Return [X, Y] of the center of cell containing provided text 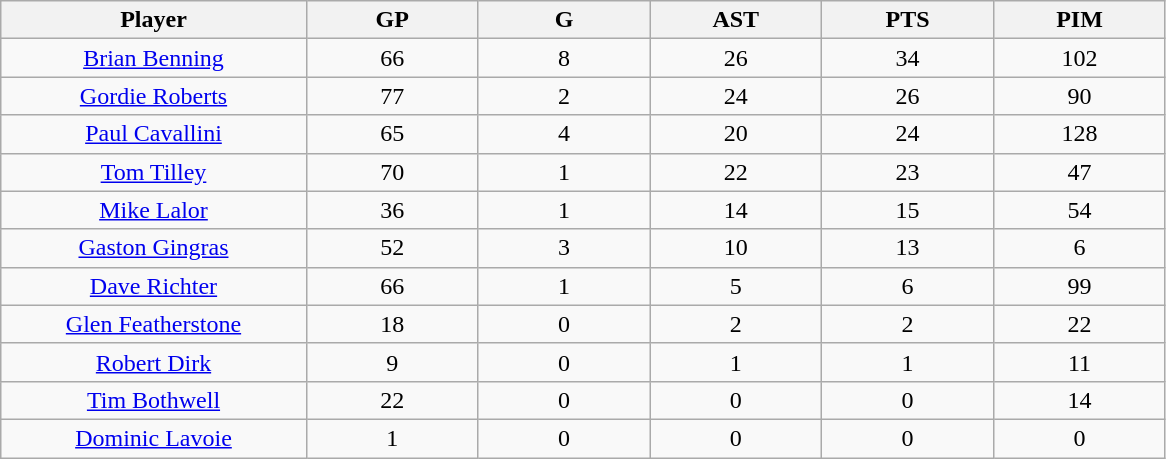
PIM [1080, 20]
4 [564, 134]
Mike Lalor [154, 210]
Paul Cavallini [154, 134]
90 [1080, 96]
Glen Featherstone [154, 324]
54 [1080, 210]
Gaston Gingras [154, 248]
Tim Bothwell [154, 400]
47 [1080, 172]
102 [1080, 58]
36 [392, 210]
23 [908, 172]
18 [392, 324]
10 [736, 248]
34 [908, 58]
8 [564, 58]
20 [736, 134]
13 [908, 248]
3 [564, 248]
Dave Richter [154, 286]
11 [1080, 362]
Tom Tilley [154, 172]
G [564, 20]
65 [392, 134]
99 [1080, 286]
Gordie Roberts [154, 96]
128 [1080, 134]
52 [392, 248]
70 [392, 172]
PTS [908, 20]
9 [392, 362]
Dominic Lavoie [154, 438]
15 [908, 210]
AST [736, 20]
5 [736, 286]
GP [392, 20]
Brian Benning [154, 58]
77 [392, 96]
Player [154, 20]
Robert Dirk [154, 362]
